Locate the cell with the specified text and output its (x, y) center coordinate. 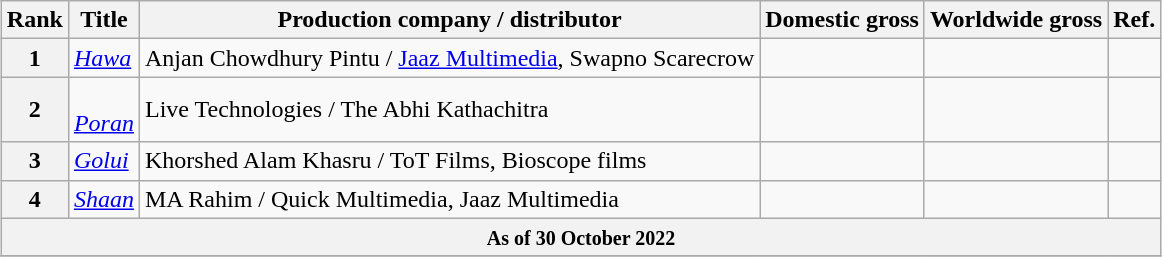
Anjan Chowdhury Pintu / Jaaz Multimedia, Swapno Scarecrow (449, 58)
Ref. (1134, 20)
Domestic gross (842, 20)
1 (34, 58)
Production company / distributor (449, 20)
Golui (104, 161)
Rank (34, 20)
MA Rahim / Quick Multimedia, Jaaz Multimedia (449, 199)
Live Technologies / The Abhi Kathachitra (449, 110)
3 (34, 161)
2 (34, 110)
Khorshed Alam Khasru / ToT Films, Bioscope films (449, 161)
4 (34, 199)
Poran (104, 110)
Worldwide gross (1016, 20)
Shaan (104, 199)
Title (104, 20)
As of 30 October 2022 (580, 237)
Hawa (104, 58)
